Scan for the cell matching the given text and deliver its [x, y] coordinate at center. 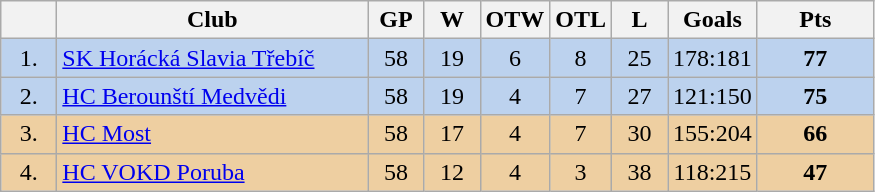
77 [815, 58]
HC VOKD Poruba [212, 172]
66 [815, 134]
2. [29, 96]
118:215 [713, 172]
L [640, 20]
3. [29, 134]
OTL [581, 20]
8 [581, 58]
4. [29, 172]
30 [640, 134]
HC Most [212, 134]
17 [452, 134]
1. [29, 58]
38 [640, 172]
SK Horácká Slavia Třebíč [212, 58]
Club [212, 20]
178:181 [713, 58]
Goals [713, 20]
47 [815, 172]
3 [581, 172]
121:150 [713, 96]
W [452, 20]
27 [640, 96]
GP [396, 20]
75 [815, 96]
12 [452, 172]
6 [515, 58]
HC Berounští Medvědi [212, 96]
Pts [815, 20]
155:204 [713, 134]
OTW [515, 20]
25 [640, 58]
